From the cell containing the given text, extract its center point as (X, Y) coordinate. 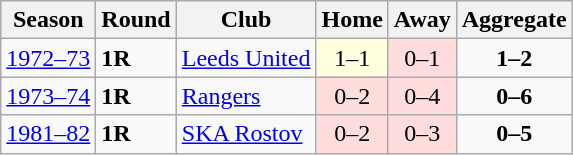
Leeds United (246, 58)
Round (136, 20)
0–3 (422, 134)
0–1 (422, 58)
1–1 (352, 58)
SKA Rostov (246, 134)
Away (422, 20)
0–5 (514, 134)
1981–82 (48, 134)
Rangers (246, 96)
Club (246, 20)
Season (48, 20)
1973–74 (48, 96)
Home (352, 20)
Aggregate (514, 20)
0–6 (514, 96)
0–4 (422, 96)
1972–73 (48, 58)
1–2 (514, 58)
